Return (X, Y) of the center of cell containing provided text 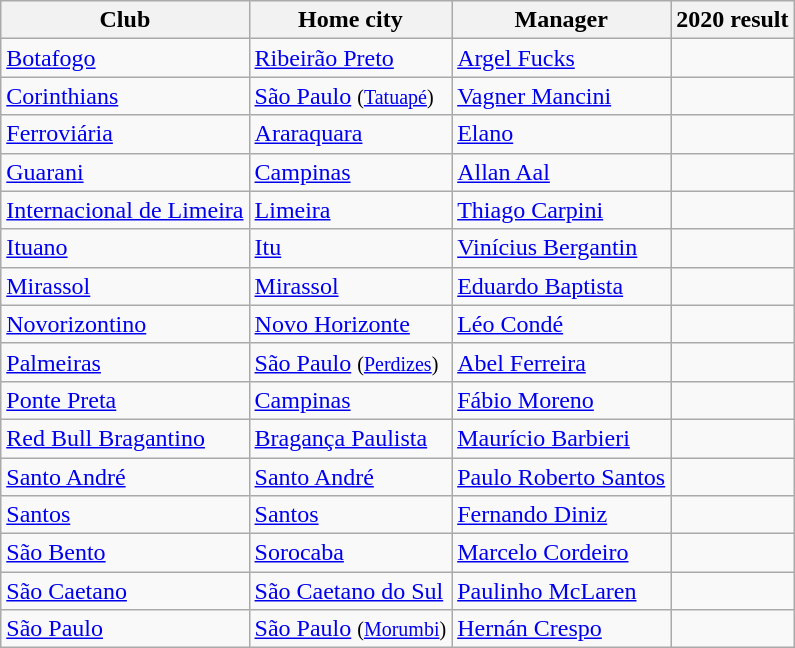
São Caetano (125, 591)
Allan Aal (562, 172)
Ribeirão Preto (350, 58)
Maurício Barbieri (562, 438)
Novorizontino (125, 324)
Hernán Crespo (562, 629)
Abel Ferreira (562, 362)
2020 result (732, 20)
Palmeiras (125, 362)
Home city (350, 20)
Itu (350, 248)
Paulo Roberto Santos (562, 477)
Araraquara (350, 134)
Ferroviária (125, 134)
Thiago Carpini (562, 210)
Eduardo Baptista (562, 286)
Novo Horizonte (350, 324)
Paulinho McLaren (562, 591)
São Paulo (Perdizes) (350, 362)
Fábio Moreno (562, 400)
Bragança Paulista (350, 438)
Corinthians (125, 96)
Vinícius Bergantin (562, 248)
Vagner Mancini (562, 96)
Botafogo (125, 58)
Red Bull Bragantino (125, 438)
Ponte Preta (125, 400)
Manager (562, 20)
Club (125, 20)
Léo Condé (562, 324)
Ituano (125, 248)
Marcelo Cordeiro (562, 553)
São Paulo (Tatuapé) (350, 96)
Fernando Diniz (562, 515)
Internacional de Limeira (125, 210)
São Paulo (Morumbi) (350, 629)
Guarani (125, 172)
São Bento (125, 553)
Argel Fucks (562, 58)
Elano (562, 134)
São Caetano do Sul (350, 591)
São Paulo (125, 629)
Limeira (350, 210)
Sorocaba (350, 553)
